Output the (x, y) coordinate of the center of the cell containing the given text.  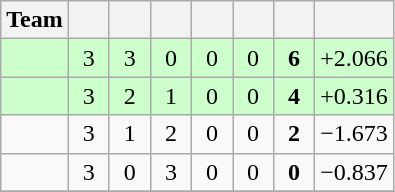
Team (35, 20)
6 (294, 58)
+0.316 (354, 96)
4 (294, 96)
−0.837 (354, 172)
+2.066 (354, 58)
−1.673 (354, 134)
